Scan for the cell matching the given text and deliver its [x, y] coordinate at center. 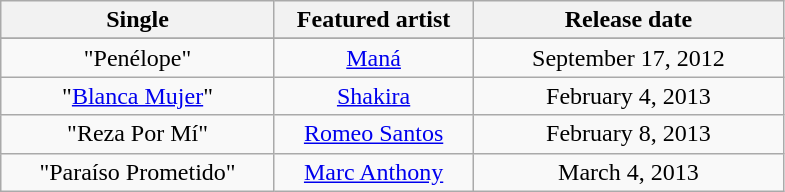
Maná [374, 58]
September 17, 2012 [628, 58]
February 8, 2013 [628, 134]
"Paraíso Prometido" [138, 172]
"Blanca Mujer" [138, 96]
"Reza Por Mí" [138, 134]
Shakira [374, 96]
Marc Anthony [374, 172]
"Penélope" [138, 58]
Release date [628, 20]
Single [138, 20]
March 4, 2013 [628, 172]
Featured artist [374, 20]
February 4, 2013 [628, 96]
Romeo Santos [374, 134]
